Search for the cell housing the specified text and yield its [X, Y] center coordinate. 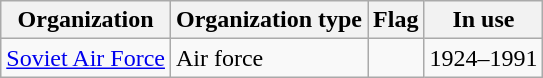
Organization [86, 20]
1924–1991 [484, 58]
In use [484, 20]
Soviet Air Force [86, 58]
Organization type [268, 20]
Flag [396, 20]
Air force [268, 58]
